Pinpoint the cell where the given text exists, returning its (X, Y) midpoint coordinate. 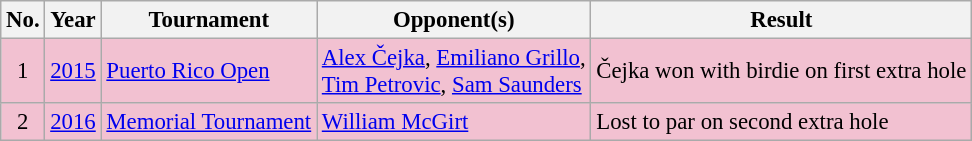
Tournament (208, 20)
Memorial Tournament (208, 122)
Alex Čejka, Emiliano Grillo, Tim Petrovic, Sam Saunders (453, 72)
Result (782, 20)
2 (23, 122)
William McGirt (453, 122)
Čejka won with birdie on first extra hole (782, 72)
Puerto Rico Open (208, 72)
2016 (73, 122)
Year (73, 20)
2015 (73, 72)
Opponent(s) (453, 20)
No. (23, 20)
Lost to par on second extra hole (782, 122)
1 (23, 72)
